From the cell containing the given text, extract its center point as [X, Y] coordinate. 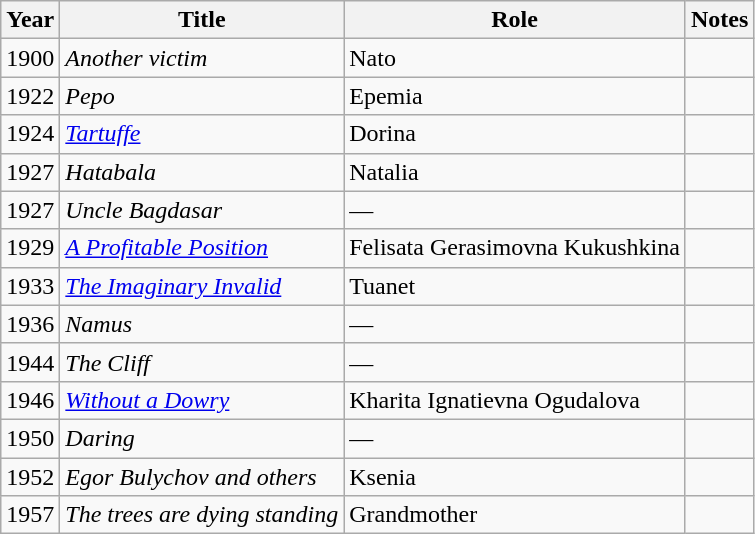
A Profitable Position [202, 248]
Pepo [202, 96]
Daring [202, 438]
1929 [30, 248]
Without a Dowry [202, 400]
The Imaginary Invalid [202, 286]
The trees are dying standing [202, 515]
Natalia [515, 172]
1900 [30, 58]
Tartuffe [202, 134]
Hatabala [202, 172]
1933 [30, 286]
Ksenia [515, 477]
Grandmother [515, 515]
Epemia [515, 96]
Title [202, 20]
The Cliff [202, 362]
Felisata Gerasimovna Kukushkina [515, 248]
1952 [30, 477]
Dorina [515, 134]
1944 [30, 362]
Another victim [202, 58]
1946 [30, 400]
1957 [30, 515]
1924 [30, 134]
Tuanet [515, 286]
Notes [719, 20]
Kharita Ignatievna Ogudalova [515, 400]
Egor Bulychov and others [202, 477]
Namus [202, 324]
Role [515, 20]
1936 [30, 324]
Nato [515, 58]
1922 [30, 96]
Year [30, 20]
Uncle Bagdasar [202, 210]
1950 [30, 438]
